Identify which cell holds the provided text, then report its (X, Y) central coordinate. 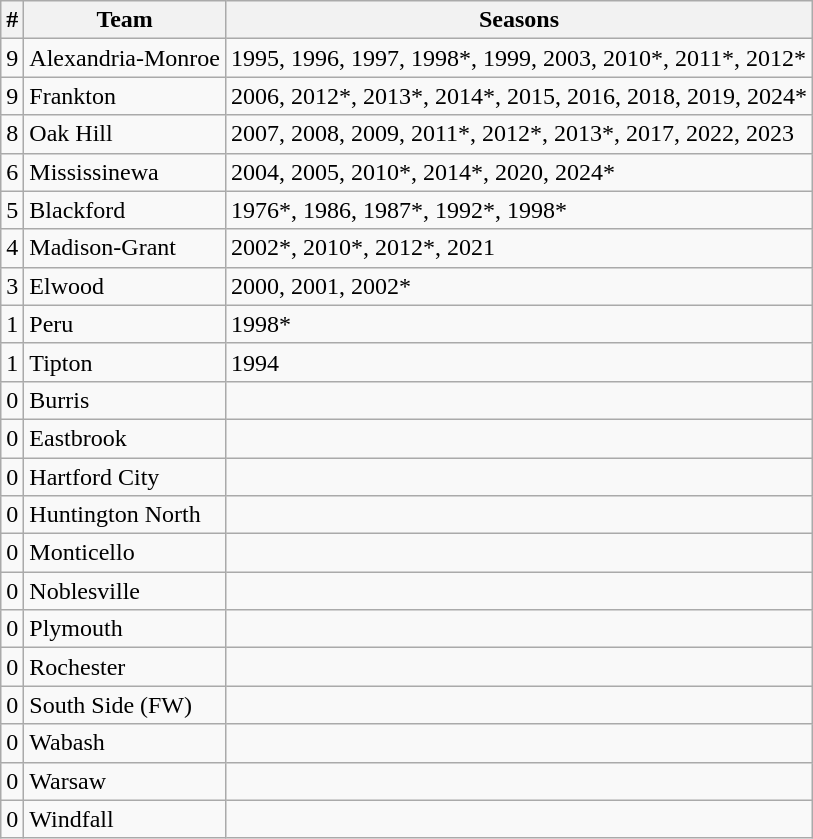
1998* (518, 324)
2002*, 2010*, 2012*, 2021 (518, 248)
Plymouth (125, 629)
Seasons (518, 20)
Frankton (125, 96)
Oak Hill (125, 134)
Elwood (125, 286)
Windfall (125, 819)
2000, 2001, 2002* (518, 286)
Rochester (125, 667)
2007, 2008, 2009, 2011*, 2012*, 2013*, 2017, 2022, 2023 (518, 134)
Monticello (125, 553)
Tipton (125, 362)
Mississinewa (125, 172)
Noblesville (125, 591)
8 (12, 134)
Wabash (125, 743)
# (12, 20)
1994 (518, 362)
6 (12, 172)
Eastbrook (125, 438)
Team (125, 20)
1976*, 1986, 1987*, 1992*, 1998* (518, 210)
4 (12, 248)
Blackford (125, 210)
2006, 2012*, 2013*, 2014*, 2015, 2016, 2018, 2019, 2024* (518, 96)
South Side (FW) (125, 705)
Burris (125, 400)
1995, 1996, 1997, 1998*, 1999, 2003, 2010*, 2011*, 2012* (518, 58)
Huntington North (125, 515)
Alexandria-Monroe (125, 58)
2004, 2005, 2010*, 2014*, 2020, 2024* (518, 172)
Warsaw (125, 781)
3 (12, 286)
5 (12, 210)
Hartford City (125, 477)
Madison-Grant (125, 248)
Peru (125, 324)
